Provide the (X, Y) coordinate of the cell's center where the given text is located.  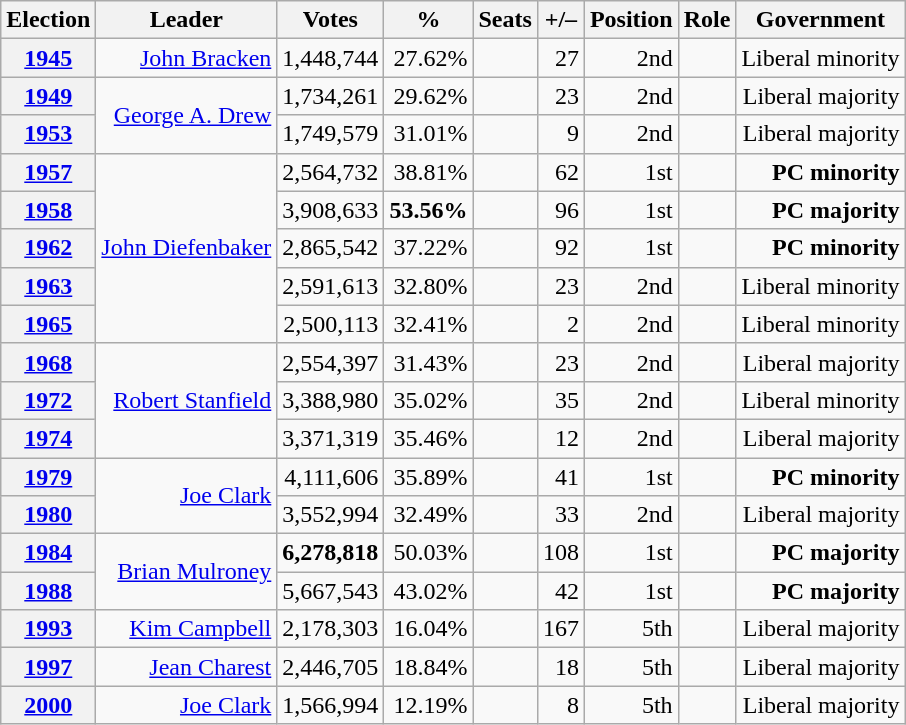
32.80% (428, 286)
9 (560, 134)
Government (820, 20)
2,564,732 (330, 172)
5,667,543 (330, 591)
92 (560, 248)
1993 (48, 629)
Seats (505, 20)
2000 (48, 705)
Brian Mulroney (186, 572)
35.89% (428, 477)
2,554,397 (330, 362)
1,734,261 (330, 96)
3,908,633 (330, 210)
Leader (186, 20)
62 (560, 172)
Role (707, 20)
1997 (48, 667)
1984 (48, 553)
1988 (48, 591)
43.02% (428, 591)
1968 (48, 362)
42 (560, 591)
1949 (48, 96)
1957 (48, 172)
3,371,319 (330, 438)
2,446,705 (330, 667)
George A. Drew (186, 115)
1962 (48, 248)
53.56% (428, 210)
41 (560, 477)
12 (560, 438)
8 (560, 705)
27 (560, 58)
96 (560, 210)
2 (560, 324)
Votes (330, 20)
1945 (48, 58)
John Bracken (186, 58)
John Diefenbaker (186, 248)
35.02% (428, 400)
50.03% (428, 553)
12.19% (428, 705)
35.46% (428, 438)
Position (631, 20)
33 (560, 515)
1980 (48, 515)
167 (560, 629)
1972 (48, 400)
31.01% (428, 134)
18 (560, 667)
1,749,579 (330, 134)
32.41% (428, 324)
1,566,994 (330, 705)
6,278,818 (330, 553)
2,591,613 (330, 286)
18.84% (428, 667)
2,178,303 (330, 629)
37.22% (428, 248)
1974 (48, 438)
1979 (48, 477)
32.49% (428, 515)
27.62% (428, 58)
1965 (48, 324)
2,500,113 (330, 324)
3,552,994 (330, 515)
Election (48, 20)
31.43% (428, 362)
Jean Charest (186, 667)
Kim Campbell (186, 629)
29.62% (428, 96)
+/– (560, 20)
2,865,542 (330, 248)
3,388,980 (330, 400)
1958 (48, 210)
108 (560, 553)
% (428, 20)
1963 (48, 286)
4,111,606 (330, 477)
1,448,744 (330, 58)
Robert Stanfield (186, 400)
1953 (48, 134)
38.81% (428, 172)
35 (560, 400)
16.04% (428, 629)
